Output the [x, y] coordinate of the center of the cell containing the given text.  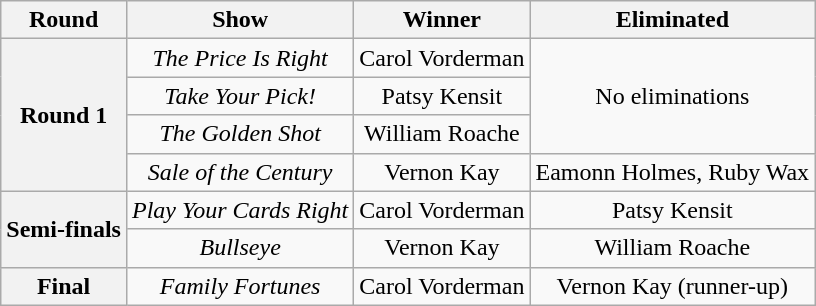
Round [64, 20]
Sale of the Century [240, 172]
Round 1 [64, 115]
Play Your Cards Right [240, 210]
Show [240, 20]
The Golden Shot [240, 134]
No eliminations [672, 96]
Eliminated [672, 20]
Family Fortunes [240, 286]
Vernon Kay (runner-up) [672, 286]
The Price Is Right [240, 58]
Semi-finals [64, 229]
Bullseye [240, 248]
Eamonn Holmes, Ruby Wax [672, 172]
Take Your Pick! [240, 96]
Final [64, 286]
Winner [442, 20]
